Provide the (x, y) coordinate of the cell's center where the given text is located.  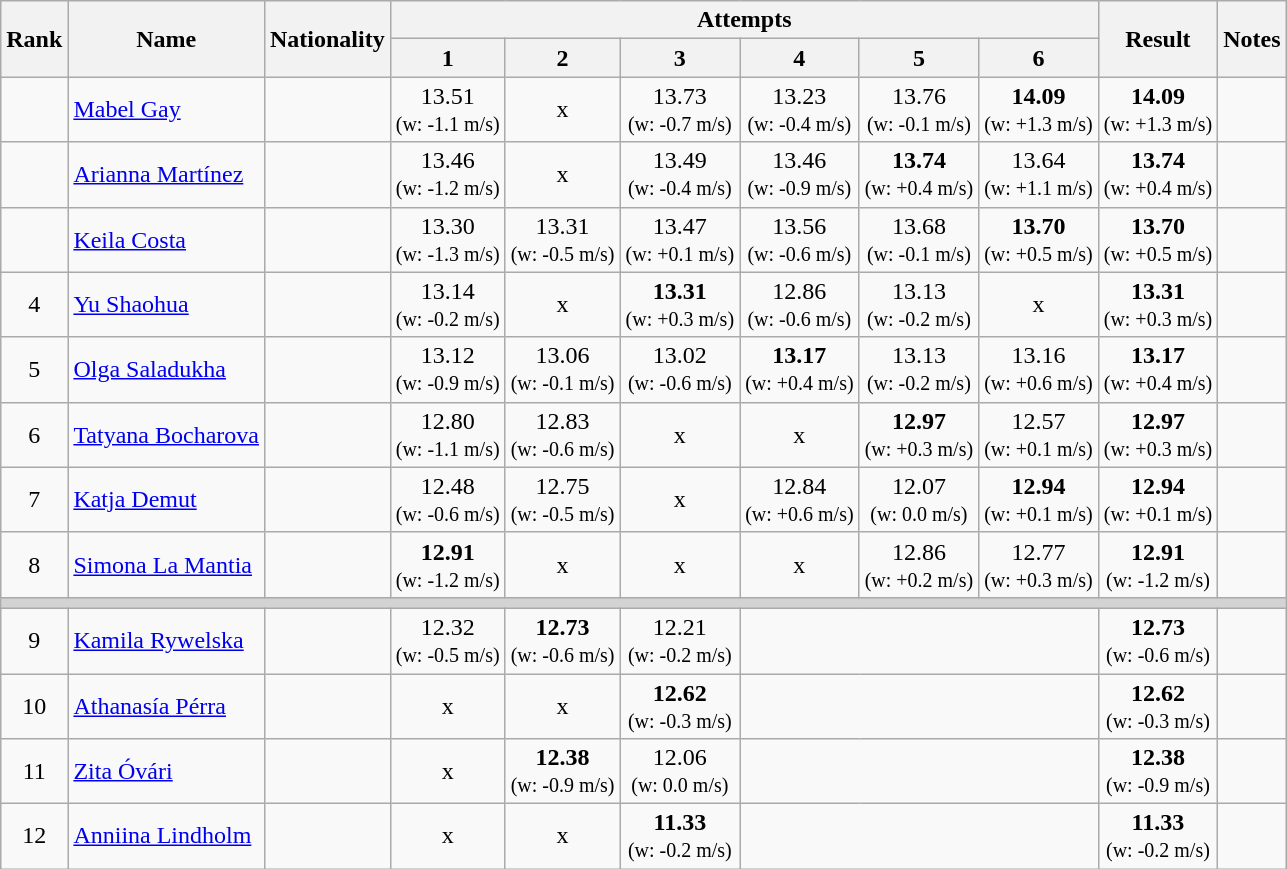
13.31(w: -0.5 m/s) (562, 240)
12.06(w: 0.0 m/s) (680, 772)
13.02(w: -0.6 m/s) (680, 370)
13.70(w: +0.5 m/s) (1039, 240)
13.30(w: -1.3 m/s) (448, 240)
13.31(w: +0.3 m/s) (680, 304)
Mabel Gay (166, 110)
Keila Costa (166, 240)
13.31 (w: +0.3 m/s) (1158, 304)
13.51(w: -1.1 m/s) (448, 110)
13.16(w: +0.6 m/s) (1039, 370)
13.76(w: -0.1 m/s) (919, 110)
12.77(w: +0.3 m/s) (1039, 564)
12.83(w: -0.6 m/s) (562, 434)
3 (680, 58)
12.38(w: -0.9 m/s) (562, 772)
Olga Saladukha (166, 370)
Nationality (327, 39)
13.49(w: -0.4 m/s) (680, 174)
2 (562, 58)
Rank (34, 39)
11.33(w: -0.2 m/s) (680, 836)
13.56(w: -0.6 m/s) (800, 240)
12.97(w: +0.3 m/s) (919, 434)
7 (34, 500)
12.84(w: +0.6 m/s) (800, 500)
12.62 (w: -0.3 m/s) (1158, 706)
12.75(w: -0.5 m/s) (562, 500)
1 (448, 58)
Anniina Lindholm (166, 836)
14.09 (w: +1.3 m/s) (1158, 110)
12.21(w: -0.2 m/s) (680, 640)
13.73(w: -0.7 m/s) (680, 110)
12.86(w: -0.6 m/s) (800, 304)
9 (34, 640)
Result (1158, 39)
12.94(w: +0.1 m/s) (1039, 500)
12.80(w: -1.1 m/s) (448, 434)
11 (34, 772)
12.91 (w: -1.2 m/s) (1158, 564)
13.74 (w: +0.4 m/s) (1158, 174)
13.17 (w: +0.4 m/s) (1158, 370)
Name (166, 39)
Zita Óvári (166, 772)
11.33 (w: -0.2 m/s) (1158, 836)
12.97 (w: +0.3 m/s) (1158, 434)
12 (34, 836)
14.09(w: +1.3 m/s) (1039, 110)
10 (34, 706)
12.91(w: -1.2 m/s) (448, 564)
13.12(w: -0.9 m/s) (448, 370)
Kamila Rywelska (166, 640)
12.57(w: +0.1 m/s) (1039, 434)
Notes (1252, 39)
13.46(w: -1.2 m/s) (448, 174)
Yu Shaohua (166, 304)
Tatyana Bocharova (166, 434)
12.62(w: -0.3 m/s) (680, 706)
13.46(w: -0.9 m/s) (800, 174)
13.06(w: -0.1 m/s) (562, 370)
Attempts (744, 20)
12.73(w: -0.6 m/s) (562, 640)
12.38 (w: -0.9 m/s) (1158, 772)
13.74(w: +0.4 m/s) (919, 174)
Arianna Martínez (166, 174)
13.64(w: +1.1 m/s) (1039, 174)
Katja Demut (166, 500)
13.14(w: -0.2 m/s) (448, 304)
13.47(w: +0.1 m/s) (680, 240)
12.86(w: +0.2 m/s) (919, 564)
12.07(w: 0.0 m/s) (919, 500)
12.48(w: -0.6 m/s) (448, 500)
12.94 (w: +0.1 m/s) (1158, 500)
8 (34, 564)
Simona La Mantia (166, 564)
12.32(w: -0.5 m/s) (448, 640)
13.70 (w: +0.5 m/s) (1158, 240)
13.68(w: -0.1 m/s) (919, 240)
13.17(w: +0.4 m/s) (800, 370)
Athanasía Pérra (166, 706)
12.73 (w: -0.6 m/s) (1158, 640)
13.23(w: -0.4 m/s) (800, 110)
